Pinpoint the cell where the given text exists, returning its [x, y] midpoint coordinate. 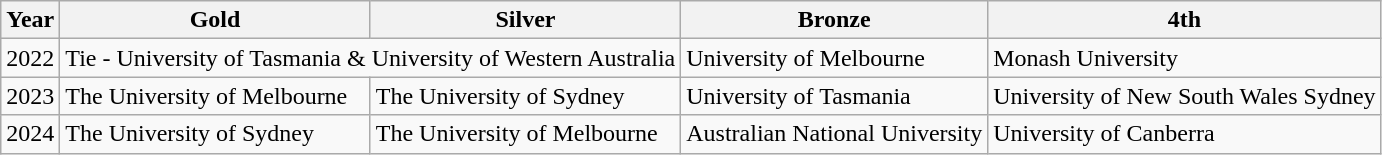
Gold [215, 20]
University of New South Wales Sydney [1184, 96]
University of Melbourne [834, 58]
4th [1184, 20]
2023 [30, 96]
University of Tasmania [834, 96]
Year [30, 20]
Monash University [1184, 58]
Bronze [834, 20]
Silver [525, 20]
2022 [30, 58]
2024 [30, 134]
Tie - University of Tasmania & University of Western Australia [370, 58]
University of Canberra [1184, 134]
Australian National University [834, 134]
